For the text-containing cell, return its midpoint in [x, y] coordinate format. 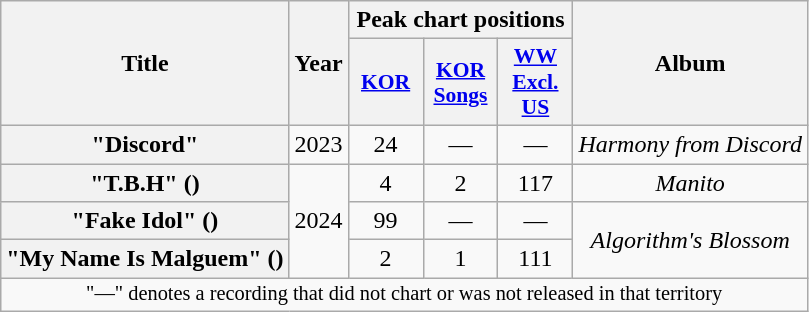
Title [145, 64]
"T.B.H" () [145, 183]
"My Name Is Malguem" () [145, 259]
Algorithm's Blossom [690, 240]
Year [318, 64]
2024 [318, 221]
99 [386, 221]
111 [536, 259]
117 [536, 183]
4 [386, 183]
KOR [386, 82]
Album [690, 64]
2023 [318, 144]
"Fake Idol" () [145, 221]
WWExcl.US [536, 82]
Manito [690, 183]
"—" denotes a recording that did not chart or was not released in that territory [404, 295]
Harmony from Discord [690, 144]
Peak chart positions [460, 20]
"Discord" [145, 144]
KORSongs [460, 82]
24 [386, 144]
1 [460, 259]
